Return the (X, Y) coordinate for the center point of the cell that contains the specified text.  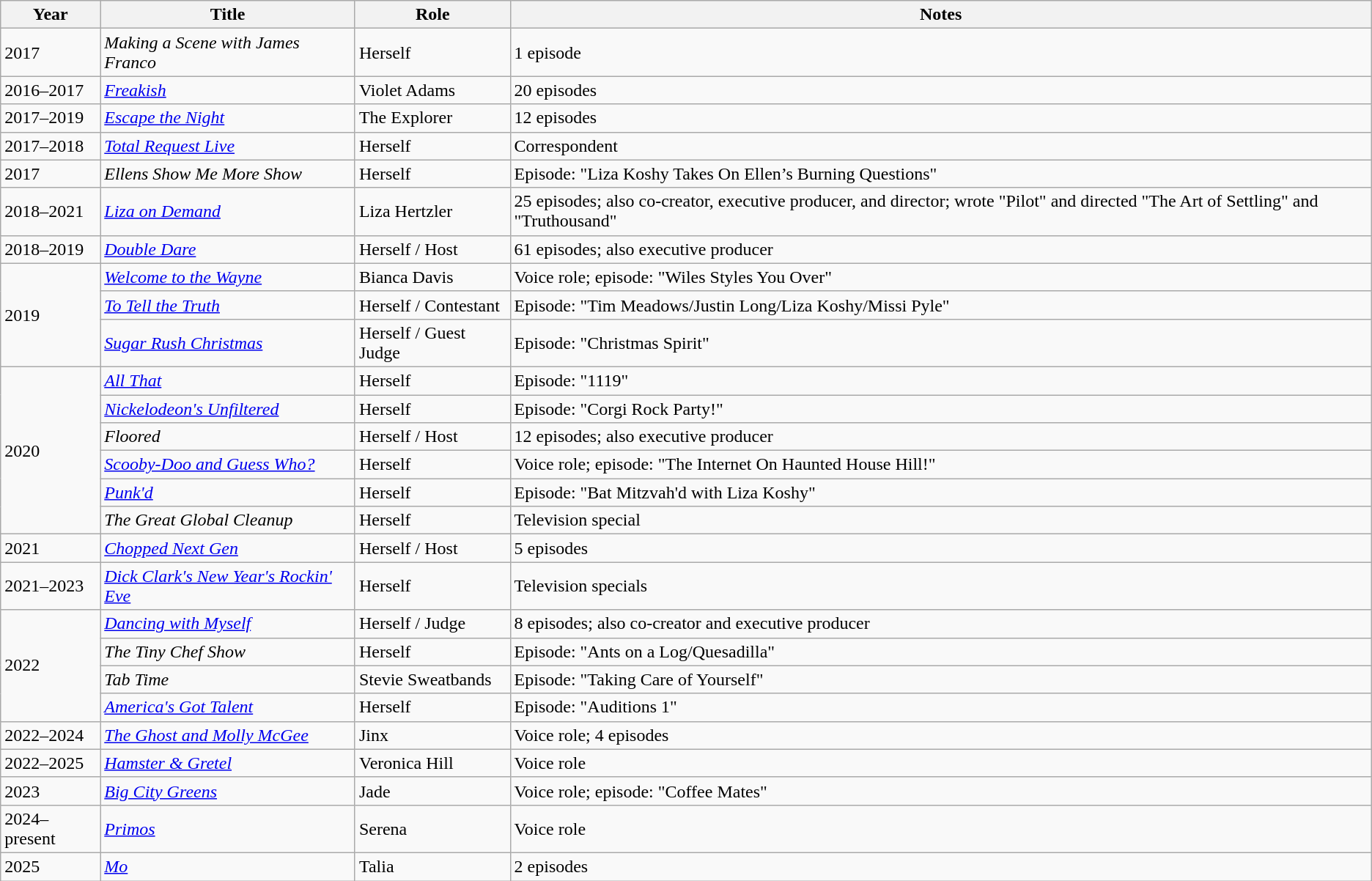
25 episodes; also co-creator, executive producer, and director; wrote "Pilot" and directed "The Art of Settling" and "Truthousand" (941, 211)
Year (51, 15)
The Great Global Cleanup (228, 520)
2017–2018 (51, 146)
Double Dare (228, 249)
Serena (432, 828)
Title (228, 15)
Violet Adams (432, 90)
Liza on Demand (228, 211)
Voice role; episode: "Coffee Mates" (941, 791)
2017–2019 (51, 118)
2020 (51, 450)
Hamster & Gretel (228, 763)
Episode: "Christmas Spirit" (941, 343)
The Ghost and Molly McGee (228, 735)
2021–2023 (51, 586)
Jade (432, 791)
1 episode (941, 53)
Welcome to the Wayne (228, 277)
Herself / Guest Judge (432, 343)
Punk'd (228, 493)
Freakish (228, 90)
Herself / Contestant (432, 305)
Tab Time (228, 679)
The Explorer (432, 118)
Correspondent (941, 146)
Herself / Judge (432, 624)
Television special (941, 520)
Episode: "Tim Meadows/Justin Long/Liza Koshy/Missi Pyle" (941, 305)
The Tiny Chef Show (228, 652)
Scooby-Doo and Guess Who? (228, 465)
12 episodes (941, 118)
Notes (941, 15)
To Tell the Truth (228, 305)
Veronica Hill (432, 763)
12 episodes; also executive producer (941, 437)
Episode: "Ants on a Log/Quesadilla" (941, 652)
8 episodes; also co-creator and executive producer (941, 624)
Sugar Rush Christmas (228, 343)
Episode: "Liza Koshy Takes On Ellen’s Burning Questions" (941, 174)
Mo (228, 866)
Role (432, 15)
Television specials (941, 586)
2 episodes (941, 866)
2022–2024 (51, 735)
2016–2017 (51, 90)
2021 (51, 548)
Voice role; 4 episodes (941, 735)
Episode: "Bat Mitzvah'd with Liza Koshy" (941, 493)
Escape the Night (228, 118)
Voice role; episode: "The Internet On Haunted House Hill!" (941, 465)
Liza Hertzler (432, 211)
Bianca Davis (432, 277)
All That (228, 380)
Episode: "1119" (941, 380)
America's Got Talent (228, 707)
Big City Greens (228, 791)
Total Request Live (228, 146)
Primos (228, 828)
Floored (228, 437)
Ellens Show Me More Show (228, 174)
20 episodes (941, 90)
Dancing with Myself (228, 624)
Talia (432, 866)
Episode: "Auditions 1" (941, 707)
Stevie Sweatbands (432, 679)
5 episodes (941, 548)
Nickelodeon's Unfiltered (228, 408)
2019 (51, 315)
Making a Scene with James Franco (228, 53)
Episode: "Corgi Rock Party!" (941, 408)
Dick Clark's New Year's Rockin' Eve (228, 586)
2024–present (51, 828)
2022–2025 (51, 763)
2018–2021 (51, 211)
Episode: "Taking Care of Yourself" (941, 679)
2022 (51, 666)
2025 (51, 866)
Voice role; episode: "Wiles Styles You Over" (941, 277)
2018–2019 (51, 249)
2023 (51, 791)
Chopped Next Gen (228, 548)
61 episodes; also executive producer (941, 249)
Jinx (432, 735)
